Determine the [X, Y] coordinate at the center of the cell enclosing the given text.  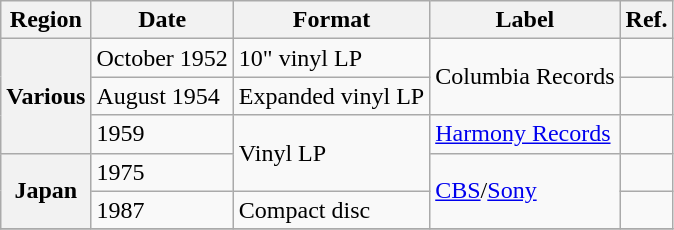
Expanded vinyl LP [331, 96]
Vinyl LP [331, 153]
Date [162, 20]
Columbia Records [525, 77]
Format [331, 20]
1975 [162, 172]
1987 [162, 210]
1959 [162, 134]
August 1954 [162, 96]
Various [46, 96]
Japan [46, 191]
Region [46, 20]
Ref. [646, 20]
Harmony Records [525, 134]
10" vinyl LP [331, 58]
CBS/Sony [525, 191]
Compact disc [331, 210]
October 1952 [162, 58]
Label [525, 20]
